Locate the cell with the specified text and output its [X, Y] center coordinate. 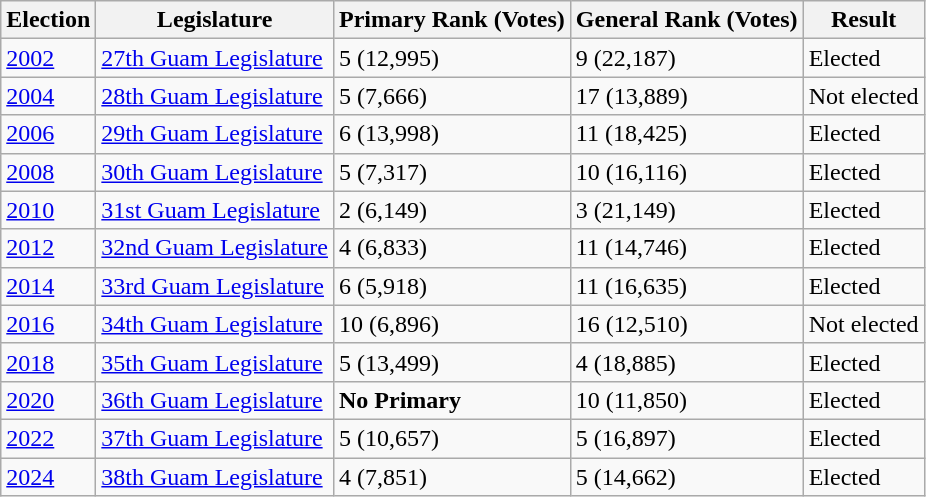
32nd Guam Legislature [215, 248]
33rd Guam Legislature [215, 286]
11 (16,635) [686, 286]
5 (14,662) [686, 477]
2024 [48, 477]
5 (12,995) [452, 58]
6 (5,918) [452, 286]
2002 [48, 58]
5 (13,499) [452, 362]
2006 [48, 134]
10 (6,896) [452, 324]
38th Guam Legislature [215, 477]
9 (22,187) [686, 58]
3 (21,149) [686, 210]
16 (12,510) [686, 324]
2014 [48, 286]
35th Guam Legislature [215, 362]
11 (18,425) [686, 134]
10 (11,850) [686, 400]
5 (7,666) [452, 96]
27th Guam Legislature [215, 58]
34th Guam Legislature [215, 324]
10 (16,116) [686, 172]
4 (7,851) [452, 477]
17 (13,889) [686, 96]
Election [48, 20]
No Primary [452, 400]
31st Guam Legislature [215, 210]
Result [864, 20]
2016 [48, 324]
Primary Rank (Votes) [452, 20]
2022 [48, 438]
6 (13,998) [452, 134]
2018 [48, 362]
2008 [48, 172]
2 (6,149) [452, 210]
General Rank (Votes) [686, 20]
30th Guam Legislature [215, 172]
36th Guam Legislature [215, 400]
11 (14,746) [686, 248]
4 (18,885) [686, 362]
28th Guam Legislature [215, 96]
Legislature [215, 20]
2020 [48, 400]
2012 [48, 248]
2004 [48, 96]
5 (7,317) [452, 172]
2010 [48, 210]
5 (16,897) [686, 438]
37th Guam Legislature [215, 438]
5 (10,657) [452, 438]
29th Guam Legislature [215, 134]
4 (6,833) [452, 248]
